Capture the cell that displays the provided text and extract its [x, y] central coordinate. 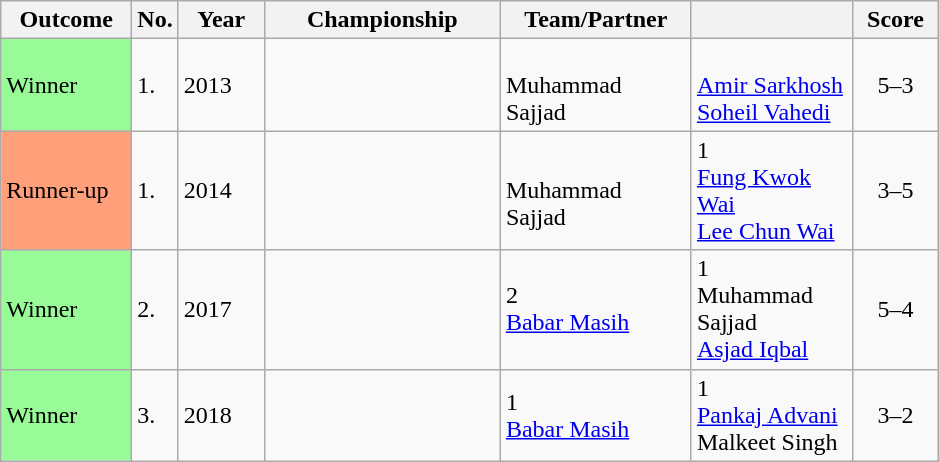
Championship [382, 20]
No. [155, 20]
Outcome [66, 20]
3–5 [895, 190]
2018 [221, 415]
1Babar Masih [596, 415]
Score [895, 20]
2017 [221, 310]
1Muhammad SajjadAsjad Iqbal [772, 310]
Team/Partner [596, 20]
2014 [221, 190]
Runner-up [66, 190]
3–2 [895, 415]
2. [155, 310]
2013 [221, 85]
3. [155, 415]
Amir SarkhoshSoheil Vahedi [772, 85]
5–4 [895, 310]
2Babar Masih [596, 310]
1Pankaj AdvaniMalkeet Singh [772, 415]
Year [221, 20]
1Fung Kwok WaiLee Chun Wai [772, 190]
5–3 [895, 85]
